Detect which cell encompasses the target text, then output its [x, y] center coordinate. 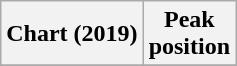
Chart (2019) [72, 34]
Peakposition [189, 34]
